Return the [X, Y] coordinate for the center point of the cell that contains the specified text.  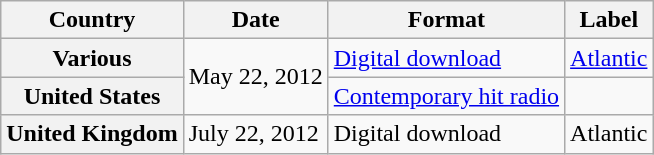
Format [446, 20]
May 22, 2012 [256, 77]
Label [609, 20]
Country [92, 20]
Various [92, 58]
July 22, 2012 [256, 134]
United States [92, 96]
Date [256, 20]
United Kingdom [92, 134]
Contemporary hit radio [446, 96]
